Pinpoint the cell where the given text exists, returning its [X, Y] midpoint coordinate. 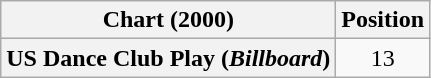
13 [383, 58]
US Dance Club Play (Billboard) [168, 58]
Position [383, 20]
Chart (2000) [168, 20]
